Provide the [X, Y] coordinate of the cell's center where the given text is located.  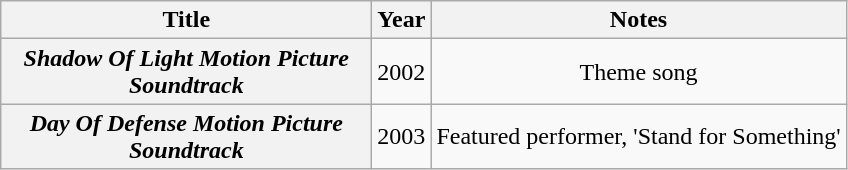
Shadow Of Light Motion Picture Soundtrack [186, 72]
2003 [402, 136]
Featured performer, 'Stand for Something' [638, 136]
Notes [638, 20]
Theme song [638, 72]
Title [186, 20]
2002 [402, 72]
Year [402, 20]
Day Of Defense Motion Picture Soundtrack [186, 136]
